Return [x, y] of the center of cell containing provided text 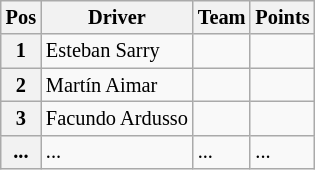
Pos [21, 17]
Driver [117, 17]
Points [282, 17]
Facundo Ardusso [117, 118]
Team [222, 17]
Martín Aimar [117, 85]
1 [21, 51]
2 [21, 85]
3 [21, 118]
Esteban Sarry [117, 51]
